Extract the [x, y] coordinate from the center of the cell holding the provided text.  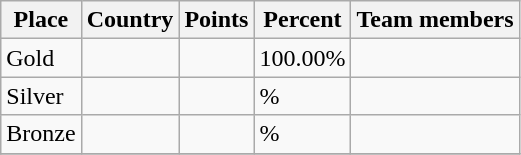
Country [130, 20]
Bronze [41, 134]
100.00% [302, 58]
Gold [41, 58]
Team members [435, 20]
Place [41, 20]
Points [216, 20]
Percent [302, 20]
Silver [41, 96]
